Detect which cell encompasses the target text, then output its [x, y] center coordinate. 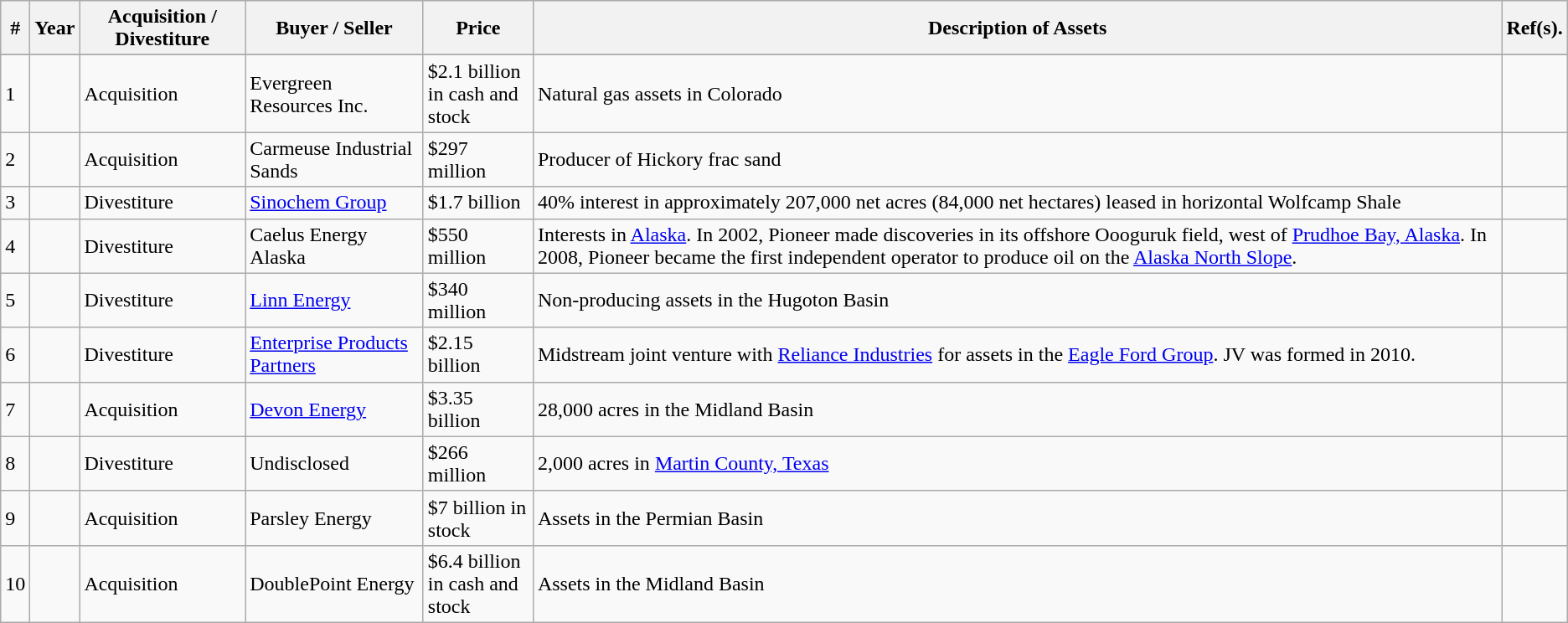
Linn Energy [335, 300]
40% interest in approximately 207,000 net acres (84,000 net hectares) leased in horizontal Wolfcamp Shale [1017, 203]
1 [15, 94]
Assets in the Midland Basin [1017, 584]
$2.1 billion in cash and stock [477, 94]
Enterprise Products Partners [335, 355]
Midstream joint venture with Reliance Industries for assets in the Eagle Ford Group. JV was formed in 2010. [1017, 355]
28,000 acres in the Midland Basin [1017, 409]
7 [15, 409]
Undisclosed [335, 464]
4 [15, 246]
Sinochem Group [335, 203]
$7 billion in stock [477, 517]
2,000 acres in Martin County, Texas [1017, 464]
DoublePoint Energy [335, 584]
Price [477, 28]
3 [15, 203]
$2.15 billion [477, 355]
Buyer / Seller [335, 28]
Assets in the Permian Basin [1017, 517]
8 [15, 464]
$266 million [477, 464]
Producer of Hickory frac sand [1017, 159]
Acquisition / Divestiture [162, 28]
Carmeuse Industrial Sands [335, 159]
9 [15, 517]
10 [15, 584]
5 [15, 300]
# [15, 28]
Caelus Energy Alaska [335, 246]
Description of Assets [1017, 28]
2 [15, 159]
6 [15, 355]
$1.7 billion [477, 203]
Natural gas assets in Colorado [1017, 94]
$3.35 billion [477, 409]
$6.4 billion in cash and stock [477, 584]
Non-producing assets in the Hugoton Basin [1017, 300]
$340 million [477, 300]
$550 million [477, 246]
Parsley Energy [335, 517]
$297 million [477, 159]
Year [55, 28]
Ref(s). [1534, 28]
Evergreen Resources Inc. [335, 94]
Devon Energy [335, 409]
